Return the (x, y) coordinate for the center point of the cell that contains the specified text.  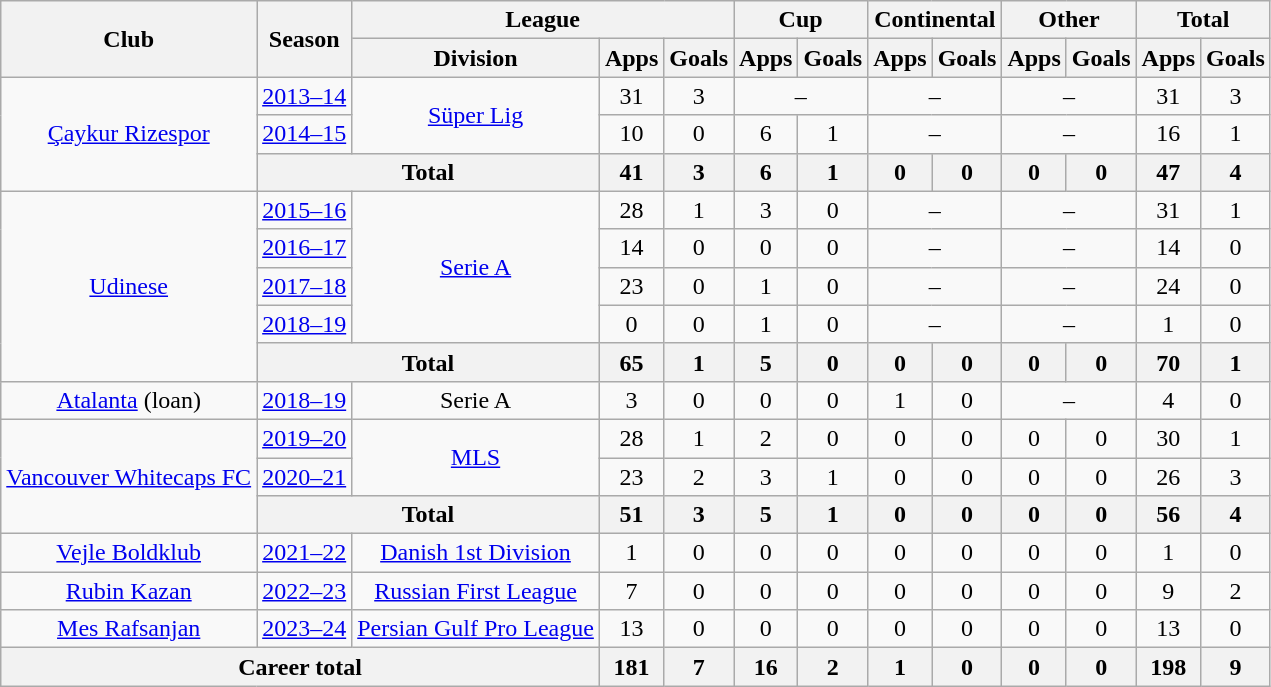
2014–15 (304, 134)
Vejle Boldklub (129, 553)
Career total (300, 667)
Udinese (129, 286)
2023–24 (304, 629)
Continental (935, 20)
2015–16 (304, 210)
Division (476, 58)
2020–21 (304, 477)
Mes Rafsanjan (129, 629)
Season (304, 39)
2022–23 (304, 591)
30 (1168, 438)
41 (631, 172)
2016–17 (304, 248)
League (543, 20)
Club (129, 39)
Russian First League (476, 591)
2017–18 (304, 286)
26 (1168, 477)
MLS (476, 457)
Persian Gulf Pro League (476, 629)
10 (631, 134)
Süper Lig (476, 115)
Other (1069, 20)
65 (631, 362)
Rubin Kazan (129, 591)
2019–20 (304, 438)
24 (1168, 286)
Atalanta (loan) (129, 400)
Cup (801, 20)
47 (1168, 172)
56 (1168, 515)
51 (631, 515)
2021–22 (304, 553)
70 (1168, 362)
198 (1168, 667)
Çaykur Rizespor (129, 134)
Danish 1st Division (476, 553)
181 (631, 667)
2013–14 (304, 96)
Vancouver Whitecaps FC (129, 476)
